Output the [X, Y] coordinate of the center of the cell containing the given text.  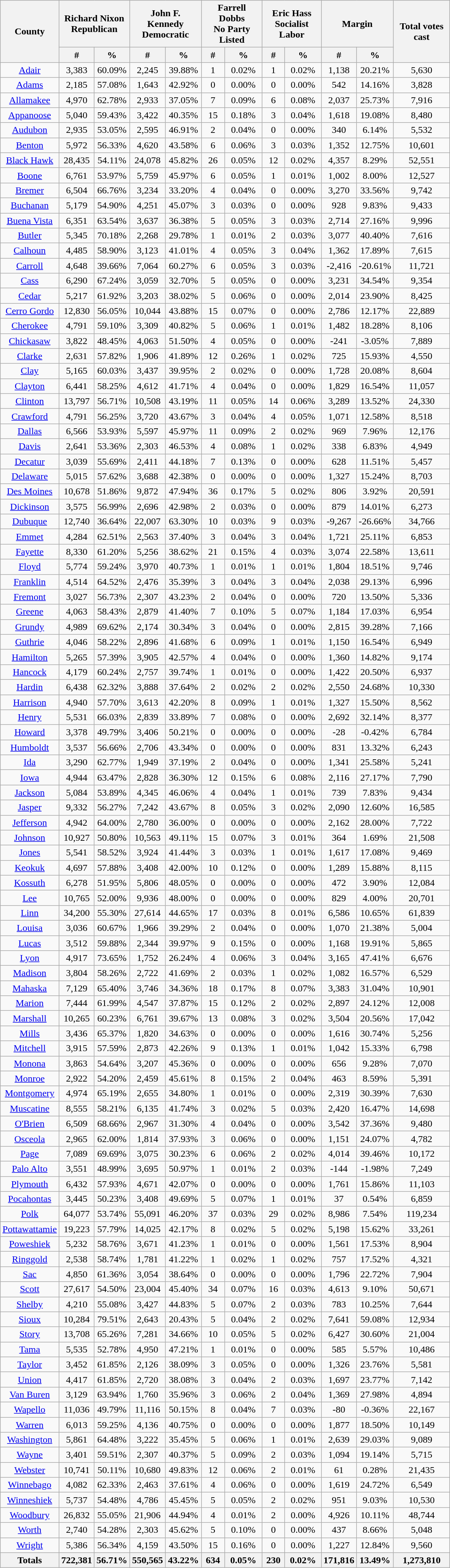
19.14% [375, 1455]
5,806 [147, 883]
12,008 [422, 1003]
1,829 [339, 386]
56.33% [112, 145]
8,555 [77, 1108]
171,816 [339, 1560]
Floyd [30, 567]
20,701 [422, 898]
6,954 [422, 612]
Linn [30, 913]
23.77% [375, 1379]
6,278 [77, 883]
69.62% [112, 627]
62.33% [112, 1485]
54.50% [112, 1289]
64.00% [112, 823]
60.27% [184, 266]
42.38% [184, 477]
14.16% [375, 85]
61.36% [112, 1274]
62.00% [112, 1139]
25.11% [375, 537]
57.39% [112, 657]
951 [339, 1500]
38.64% [184, 1274]
36.38% [184, 220]
57.88% [112, 868]
Fayette [30, 552]
43.19% [184, 401]
2,879 [147, 612]
3,059 [147, 281]
5,531 [77, 717]
2,038 [339, 582]
41.40% [184, 612]
60.24% [112, 672]
29.78% [184, 236]
57.93% [112, 1184]
Cherokee [30, 326]
1,877 [339, 1425]
4,417 [77, 1379]
34.63% [184, 1033]
3,074 [339, 552]
9,089 [422, 1440]
1,289 [339, 868]
10.65% [375, 913]
54.48% [112, 1500]
1,643 [147, 85]
-20.61% [375, 266]
Farrell DobbsNo Party Listed [232, 24]
24.12% [375, 1003]
39.66% [112, 266]
59.08% [375, 1319]
Boone [30, 175]
Margin [357, 24]
6,135 [147, 1108]
Grundy [30, 627]
65.19% [112, 1093]
8.66% [375, 1530]
5.57% [375, 1349]
35.45% [184, 1440]
2,897 [339, 1003]
2,643 [147, 1319]
52,551 [422, 160]
3,075 [147, 1154]
50.21% [184, 732]
12.84% [375, 1545]
Buena Vista [30, 220]
3,863 [77, 1063]
6,509 [77, 1124]
Carroll [30, 266]
1,760 [147, 1394]
1,752 [147, 958]
16.57% [375, 973]
16 [274, 1289]
39.67% [184, 1018]
3,077 [339, 236]
21,004 [422, 1334]
12,084 [422, 883]
5,232 [77, 1244]
19,223 [77, 1229]
54.28% [112, 1530]
34.36% [184, 988]
63.94% [112, 1394]
22,167 [422, 1409]
3,309 [147, 326]
1.69% [375, 838]
7,089 [77, 1154]
0.54% [375, 1199]
3,924 [147, 853]
7.54% [375, 1214]
48.00% [184, 898]
Shelby [30, 1304]
Washington [30, 1440]
8,703 [422, 477]
Fremont [30, 597]
6,784 [422, 732]
Adams [30, 85]
Montgomery [30, 1093]
Totals [30, 1560]
3,270 [339, 190]
20.08% [375, 371]
5,048 [422, 1530]
49.83% [184, 1470]
54.11% [112, 160]
41.22% [184, 1259]
1,616 [339, 1033]
50.15% [184, 1409]
6,859 [422, 1199]
5,336 [422, 597]
11,721 [422, 266]
62.32% [112, 687]
24.72% [375, 1485]
19.91% [375, 943]
10,563 [147, 838]
60.09% [112, 70]
4,136 [147, 1425]
3,436 [77, 1033]
34 [213, 1289]
64.48% [112, 1440]
1,082 [339, 973]
26.24% [184, 958]
9,872 [147, 492]
5,004 [422, 928]
59.25% [112, 1425]
Polk [30, 1214]
-241 [339, 341]
4,514 [77, 582]
10,149 [422, 1425]
Clay [30, 371]
9,332 [77, 808]
41.69% [184, 973]
7,616 [422, 236]
Bremer [30, 190]
58.21% [112, 1108]
5,759 [147, 175]
2,037 [339, 100]
Van Buren [30, 1394]
3,203 [147, 296]
806 [339, 492]
44.18% [184, 462]
54.64% [112, 1063]
1,804 [339, 567]
4,786 [147, 1500]
2,655 [147, 1093]
53.93% [112, 431]
22.58% [375, 552]
12,740 [77, 522]
3,207 [147, 1063]
30.74% [375, 1033]
2,933 [147, 100]
5,391 [422, 1078]
9,469 [422, 853]
39.88% [184, 70]
Audubon [30, 130]
1,561 [339, 1244]
2,839 [147, 717]
6,996 [422, 582]
39.46% [375, 1154]
4,850 [77, 1274]
23.76% [375, 1364]
2,757 [147, 672]
11,036 [77, 1409]
4,159 [147, 1545]
Johnson [30, 838]
-80 [339, 1409]
60.03% [112, 371]
-1.98% [375, 1169]
58.43% [112, 612]
42.98% [184, 507]
5,774 [77, 567]
3,401 [77, 1455]
Crawford [30, 416]
Webster [30, 1470]
53.89% [112, 793]
12,934 [422, 1319]
21,508 [422, 838]
4,613 [339, 1289]
Jefferson [30, 823]
10,486 [422, 1349]
61 [339, 1470]
Tama [30, 1349]
2,722 [147, 973]
2,014 [339, 296]
1,150 [339, 642]
5,597 [147, 431]
1,482 [339, 326]
Mills [30, 1033]
Chickasaw [30, 341]
24.07% [375, 1139]
32.14% [375, 717]
66.76% [112, 190]
3,720 [147, 416]
54.90% [112, 205]
12.58% [375, 416]
36.30% [184, 777]
39.95% [184, 371]
Sac [30, 1274]
-9,267 [339, 522]
10,765 [77, 898]
56.66% [112, 747]
2,967 [147, 1124]
Lyon [30, 958]
Winneshiek [30, 1500]
11,103 [422, 1184]
542 [339, 85]
2,896 [147, 642]
1,184 [339, 612]
34,766 [422, 522]
34.54% [375, 281]
17.53% [375, 1244]
Iowa [30, 777]
4,612 [147, 386]
1,618 [339, 115]
31.30% [184, 1124]
40.40% [375, 236]
8,115 [422, 868]
39.28% [375, 627]
4,671 [147, 1184]
3,027 [77, 597]
9.83% [375, 205]
46.06% [184, 793]
18.28% [375, 326]
1,966 [147, 928]
40.37% [184, 1455]
Taylor [30, 1364]
9,434 [422, 793]
38.09% [184, 1364]
3,036 [77, 928]
5,241 [422, 762]
29 [274, 1214]
2,459 [147, 1078]
5,457 [422, 462]
3,378 [77, 732]
2,463 [147, 1485]
9,174 [422, 657]
3,406 [147, 732]
12.60% [375, 808]
41.89% [184, 356]
36.00% [184, 823]
5,217 [77, 296]
35.96% [184, 1394]
14.82% [375, 657]
55,091 [147, 1214]
Page [30, 1154]
58.74% [112, 1259]
5,581 [422, 1364]
22,889 [422, 311]
59.88% [112, 943]
9,560 [422, 1545]
26,832 [77, 1515]
2,563 [147, 537]
52.78% [112, 1349]
2,174 [147, 627]
5,737 [77, 1500]
2,245 [147, 70]
Cedar [30, 296]
2,965 [77, 1139]
55.30% [112, 913]
9,936 [147, 898]
757 [339, 1259]
45.36% [184, 1063]
62.77% [112, 762]
2,411 [147, 462]
2,873 [147, 1048]
1,906 [147, 356]
11,057 [422, 386]
50.97% [184, 1169]
56.99% [112, 507]
61.99% [112, 1003]
3,504 [339, 1018]
10,680 [147, 1470]
3,234 [147, 190]
5,541 [77, 853]
37.36% [375, 1124]
Pocahontas [30, 1199]
Buchanan [30, 205]
6,243 [422, 747]
2,692 [339, 717]
8,904 [422, 1244]
4,014 [339, 1154]
73.65% [112, 958]
1,138 [339, 70]
37.87% [184, 1003]
3,551 [77, 1169]
4,989 [77, 627]
55.05% [112, 1515]
59.24% [112, 567]
1,071 [339, 416]
8,425 [422, 296]
Appanoose [30, 115]
Sioux [30, 1319]
39.29% [184, 928]
230 [274, 1560]
63.30% [184, 522]
34,200 [77, 913]
2,696 [147, 507]
7,281 [147, 1334]
53.74% [112, 1214]
1,369 [339, 1394]
338 [339, 446]
7.83% [375, 793]
Clarke [30, 356]
Louisa [30, 928]
7,444 [77, 1003]
Humboldt [30, 747]
36.64% [112, 522]
Keokuk [30, 868]
Howard [30, 732]
15.50% [375, 702]
58.52% [112, 853]
55.08% [112, 1304]
Total votes cast [422, 32]
38.08% [184, 1379]
58.76% [112, 1244]
27.16% [375, 220]
7,166 [422, 627]
-0.36% [375, 1409]
57.59% [112, 1048]
10,284 [77, 1319]
Clinton [30, 401]
8,377 [422, 717]
8,106 [422, 326]
O'Brien [30, 1124]
20.56% [375, 1018]
1,094 [339, 1455]
Osceola [30, 1139]
2,538 [77, 1259]
13,611 [422, 552]
Plymouth [30, 1184]
5,386 [77, 1545]
7.96% [375, 431]
550,565 [147, 1560]
1,796 [339, 1274]
11,116 [147, 1409]
58.25% [112, 386]
3,671 [147, 1244]
63.47% [112, 777]
53.05% [112, 130]
42.26% [184, 1048]
Cass [30, 281]
33.20% [184, 190]
53.97% [112, 175]
21 [213, 552]
1,814 [147, 1139]
3,452 [77, 1364]
Black Hawk [30, 160]
7,630 [422, 1093]
44.83% [184, 1304]
18 [213, 988]
6,432 [77, 1184]
1,619 [339, 1485]
45.45% [184, 1500]
12.17% [375, 311]
37.05% [184, 100]
4.00% [375, 898]
5,165 [77, 371]
10,508 [147, 401]
33.89% [184, 717]
14 [274, 401]
2,319 [339, 1093]
12,527 [422, 175]
-0.42% [375, 732]
2,815 [339, 627]
42.92% [184, 85]
6,549 [422, 1485]
0.18% [243, 115]
2,641 [77, 446]
50,671 [422, 1289]
60.67% [112, 928]
34.66% [184, 1334]
39.97% [184, 943]
6,949 [422, 642]
24.68% [375, 687]
4,926 [339, 1515]
10,044 [147, 311]
4,648 [77, 266]
Wright [30, 1545]
49.69% [184, 1199]
Dickinson [30, 507]
969 [339, 431]
30.23% [184, 1154]
66.03% [112, 717]
32.70% [184, 281]
Dubuque [30, 522]
20.21% [375, 70]
6,273 [422, 507]
0.26% [243, 356]
4,046 [77, 642]
6,504 [77, 190]
46.91% [184, 130]
27,614 [147, 913]
14.01% [375, 507]
22,007 [147, 522]
5,532 [422, 130]
831 [339, 747]
17.52% [375, 1259]
42.17% [184, 1229]
2,116 [339, 777]
Davis [30, 446]
Harrison [30, 702]
45.40% [184, 1289]
13.32% [375, 747]
5,015 [77, 477]
5,630 [422, 70]
40.75% [184, 1425]
3,512 [77, 943]
-144 [339, 1169]
3,695 [147, 1169]
3,289 [339, 401]
37.40% [184, 537]
9,746 [422, 567]
2,780 [147, 823]
5,198 [339, 1229]
58.22% [112, 642]
4,485 [77, 251]
8,986 [339, 1214]
634 [213, 1560]
6.83% [375, 446]
17.08% [375, 853]
9.28% [375, 1063]
3.90% [375, 883]
53.36% [112, 446]
879 [339, 507]
42.07% [184, 1184]
45.07% [184, 205]
69.69% [112, 1154]
43.22% [184, 1560]
48.99% [112, 1169]
Guthrie [30, 642]
20.50% [375, 672]
3,542 [339, 1124]
24,330 [422, 401]
15.24% [375, 477]
5,040 [77, 115]
Jackson [30, 793]
67.24% [112, 281]
55.69% [112, 462]
8.59% [375, 1078]
46.20% [184, 1214]
Delaware [30, 477]
7,790 [422, 777]
1,721 [339, 537]
64.52% [112, 582]
4,974 [77, 1093]
29.03% [375, 1440]
Cerro Gordo [30, 311]
10,330 [422, 687]
3,054 [147, 1274]
54.20% [112, 1078]
8,330 [77, 552]
Kossuth [30, 883]
Hardin [30, 687]
Jasper [30, 808]
62.78% [112, 100]
Monona [30, 1063]
59.43% [112, 115]
4,970 [77, 100]
41.74% [184, 1108]
472 [339, 883]
10,172 [422, 1154]
62.51% [112, 537]
3,039 [77, 462]
Ringgold [30, 1259]
19.08% [375, 115]
Muscatine [30, 1108]
41.68% [184, 642]
2,595 [147, 130]
9.10% [375, 1289]
1,728 [339, 371]
15.62% [375, 1229]
2,420 [339, 1108]
10,265 [77, 1018]
21.38% [375, 928]
Calhoun [30, 251]
John F. KennedyDemocratic [165, 24]
15.88% [375, 868]
34.80% [184, 1093]
3,746 [147, 988]
2,740 [77, 1530]
65.26% [112, 1334]
1,341 [339, 762]
27.17% [375, 777]
6,290 [77, 281]
Emmet [30, 537]
3,222 [147, 1440]
60.23% [112, 1018]
42.57% [184, 657]
6,586 [339, 913]
928 [339, 205]
9,742 [422, 190]
3,537 [77, 747]
41.71% [184, 386]
2,631 [77, 356]
45.62% [184, 1530]
47.41% [375, 958]
1,617 [339, 853]
63.54% [112, 220]
3,129 [77, 1394]
38.62% [184, 552]
Monroe [30, 1078]
4,357 [339, 160]
6,798 [422, 1048]
18.50% [375, 1425]
783 [339, 1304]
Poweshiek [30, 1244]
3,822 [77, 341]
4,917 [77, 958]
Madison [30, 973]
585 [339, 1349]
24,078 [147, 160]
4,547 [147, 1003]
Hancock [30, 672]
2,550 [339, 687]
3,905 [147, 657]
4,940 [77, 702]
43.34% [184, 747]
4,210 [77, 1304]
Worth [30, 1530]
22.72% [375, 1274]
23.90% [375, 296]
10,678 [77, 492]
3,637 [147, 220]
3.92% [375, 492]
3,231 [339, 281]
5,535 [77, 1349]
57.08% [112, 85]
3,123 [147, 251]
33,261 [422, 1229]
2,126 [147, 1364]
5,265 [77, 657]
Woodbury [30, 1515]
37.64% [184, 687]
37.61% [184, 1485]
Greene [30, 612]
20.43% [184, 1319]
2,162 [339, 823]
7,142 [422, 1379]
9,354 [422, 281]
41.01% [184, 251]
14,698 [422, 1108]
1,360 [339, 657]
722,381 [77, 1560]
Marshall [30, 1018]
61.20% [112, 552]
2,090 [339, 808]
1,362 [339, 251]
14,025 [147, 1229]
61,839 [422, 913]
6,566 [77, 431]
1,070 [339, 928]
4,620 [147, 145]
4,082 [77, 1485]
628 [339, 462]
30.39% [375, 1093]
Ida [30, 762]
1,042 [339, 1048]
43.88% [184, 311]
3,970 [147, 567]
Scott [30, 1289]
Des Moines [30, 492]
31.04% [375, 988]
6,013 [77, 1425]
3,290 [77, 762]
15.86% [375, 1184]
11.51% [375, 462]
17.89% [375, 251]
-28 [339, 732]
5,084 [77, 793]
29.13% [375, 582]
Lee [30, 898]
50.80% [112, 838]
1,949 [147, 762]
5,865 [422, 943]
25.73% [375, 100]
Pottawattamie [30, 1229]
1,352 [339, 145]
65.40% [112, 988]
Union [30, 1379]
1,273,810 [422, 1560]
2,639 [339, 1440]
51.86% [112, 492]
437 [339, 1530]
4,949 [422, 446]
7,249 [422, 1169]
7,644 [422, 1304]
4,550 [422, 356]
0.28% [375, 1470]
1,326 [339, 1364]
15.93% [375, 356]
50.11% [112, 1470]
Winnebago [30, 1485]
Clayton [30, 386]
13 [213, 1018]
1,697 [339, 1379]
6,676 [422, 958]
8,562 [422, 702]
5,715 [422, 1455]
2,185 [77, 85]
5,179 [77, 205]
45.82% [184, 160]
10,927 [77, 838]
7,916 [422, 100]
42.20% [184, 702]
46.53% [184, 446]
43.23% [184, 597]
13,797 [77, 401]
25.58% [375, 762]
9,996 [422, 220]
119,234 [422, 1214]
47.21% [184, 1349]
Lucas [30, 943]
61.92% [112, 296]
23,004 [147, 1289]
2,922 [77, 1078]
2,720 [147, 1379]
4,179 [77, 672]
2,706 [147, 747]
1,781 [147, 1259]
21,906 [147, 1515]
0.16% [243, 1545]
2,935 [77, 130]
Mahaska [30, 988]
15.33% [375, 1048]
1,227 [339, 1545]
9,480 [422, 1124]
12.75% [375, 145]
57.62% [112, 477]
739 [339, 793]
42.00% [184, 868]
56.05% [112, 311]
7,722 [422, 823]
3,828 [422, 85]
Palo Alto [30, 1169]
28,435 [77, 160]
8,604 [422, 371]
59.51% [112, 1455]
Warren [30, 1425]
33.56% [375, 190]
43.50% [184, 1545]
3,613 [147, 702]
Eric HassSocialist Labor [292, 24]
Wapello [30, 1409]
4,942 [77, 823]
7,129 [77, 988]
13,708 [77, 1334]
35.39% [184, 582]
Richard NixonRepublican [94, 24]
6,441 [77, 386]
48,744 [422, 1515]
40.35% [184, 115]
3,688 [147, 477]
Dallas [30, 431]
27,617 [77, 1289]
3,165 [339, 958]
Hamilton [30, 657]
9,433 [422, 205]
3,804 [77, 973]
1,761 [339, 1184]
8.29% [375, 160]
48.05% [184, 883]
12,176 [422, 431]
3,445 [77, 1199]
6,853 [422, 537]
56.73% [112, 597]
3,888 [147, 687]
County [30, 32]
57.82% [112, 356]
-3.05% [375, 341]
57.70% [112, 702]
7,904 [422, 1274]
Adair [30, 70]
3,427 [147, 1304]
13.52% [375, 401]
3,575 [77, 507]
59.10% [112, 326]
68.66% [112, 1124]
2,268 [147, 236]
10.11% [375, 1515]
Mitchell [30, 1048]
7,242 [147, 808]
829 [339, 898]
26 [213, 160]
7,070 [422, 1063]
8.00% [375, 175]
56.34% [112, 1545]
6,529 [422, 973]
7,615 [422, 251]
65.37% [112, 1033]
3,422 [147, 115]
6,937 [422, 672]
36 [213, 492]
58.90% [112, 251]
4,950 [147, 1349]
56.27% [112, 808]
6.14% [375, 130]
Decatur [30, 462]
1,002 [339, 175]
Butler [30, 236]
64,077 [77, 1214]
9.03% [375, 1500]
30.60% [375, 1334]
27.98% [375, 1394]
44.94% [184, 1515]
43.58% [184, 145]
Marion [30, 1003]
5,861 [77, 1440]
37.93% [184, 1139]
Story [30, 1334]
5,345 [77, 236]
4,944 [77, 777]
5,972 [77, 145]
51.95% [112, 883]
1,422 [339, 672]
16,585 [422, 808]
21,435 [422, 1470]
Benton [30, 145]
8,518 [422, 416]
10.25% [375, 1304]
4,345 [147, 793]
38.02% [184, 296]
2,476 [147, 582]
41.23% [184, 1244]
Allamakee [30, 100]
3,437 [147, 371]
6,427 [339, 1334]
18.51% [375, 567]
52.00% [112, 898]
10,601 [422, 145]
6,351 [77, 220]
3,915 [77, 1048]
Wayne [30, 1455]
56.25% [112, 416]
Jones [30, 853]
4,251 [147, 205]
17,042 [422, 1018]
7,064 [147, 266]
4,697 [77, 868]
10,901 [422, 988]
340 [339, 130]
8,480 [422, 115]
13.50% [375, 597]
41.44% [184, 853]
4,782 [422, 1139]
58.26% [112, 973]
30.34% [184, 627]
656 [339, 1063]
725 [339, 356]
10,530 [422, 1500]
4,894 [422, 1394]
57.79% [112, 1229]
16.47% [375, 1108]
37.19% [184, 762]
7,641 [339, 1319]
-2,416 [339, 266]
463 [339, 1078]
48.45% [112, 341]
51.50% [184, 341]
50.23% [112, 1199]
364 [339, 838]
720 [339, 597]
40.82% [184, 326]
45.61% [184, 1078]
28.00% [375, 823]
2,714 [339, 220]
1,820 [147, 1033]
39.74% [184, 672]
17 [213, 913]
17.03% [375, 612]
44.65% [184, 913]
-26.66% [375, 522]
12,830 [77, 311]
4,284 [77, 537]
4,321 [422, 1259]
49.11% [184, 838]
Franklin [30, 582]
20,591 [422, 492]
2,828 [147, 777]
10,741 [77, 1470]
1,151 [339, 1139]
79.51% [112, 1319]
6,438 [77, 687]
13.49% [375, 1560]
70.18% [112, 236]
1,168 [339, 943]
40.73% [184, 567]
Henry [30, 717]
7,889 [422, 341]
47.94% [184, 492]
2,786 [339, 311]
2,344 [147, 943]
